Return (x, y) of the center of cell containing provided text 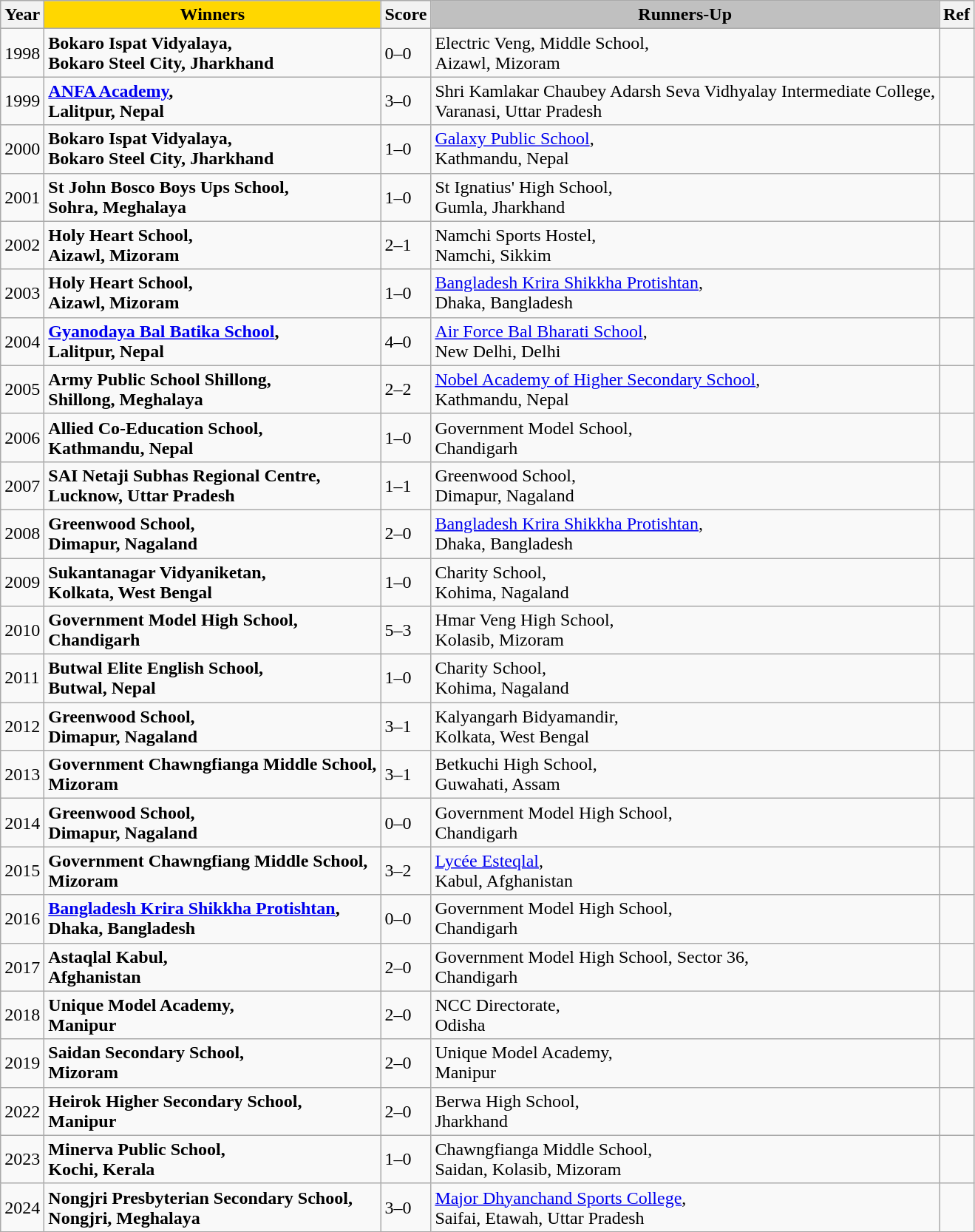
Allied Co-Education School,Kathmandu, Nepal (213, 438)
Major Dhyanchand Sports College,Saifai, Etawah, Uttar Pradesh (685, 1207)
Nobel Academy of Higher Secondary School,Kathmandu, Nepal (685, 389)
Year (22, 15)
2014 (22, 822)
2002 (22, 246)
Sukantanagar Vidyaniketan,Kolkata, West Bengal (213, 581)
Ref (957, 15)
Army Public School Shillong,Shillong, Meghalaya (213, 389)
2–1 (406, 246)
2019 (22, 1063)
Winners (213, 15)
SAI Netaji Subhas Regional Centre,Lucknow, Uttar Pradesh (213, 485)
Butwal Elite English School,Butwal, Nepal (213, 679)
Electric Veng, Middle School,Aizawl, Mizoram (685, 53)
Government Model School,Chandigarh (685, 438)
St John Bosco Boys Ups School,Sohra, Meghalaya (213, 197)
2005 (22, 389)
3–2 (406, 871)
1998 (22, 53)
Betkuchi High School,Guwahati, Assam (685, 775)
2023 (22, 1160)
2010 (22, 630)
Gyanodaya Bal Batika School,Lalitpur, Nepal (213, 342)
Kalyangarh Bidyamandir,Kolkata, West Bengal (685, 726)
Astaqlal Kabul,Afghanistan (213, 967)
2003 (22, 293)
2–2 (406, 389)
Galaxy Public School,Kathmandu, Nepal (685, 149)
Minerva Public School,Kochi, Kerala (213, 1160)
2000 (22, 149)
Runners-Up (685, 15)
4–0 (406, 342)
2011 (22, 679)
2001 (22, 197)
Hmar Veng High School,Kolasib, Mizoram (685, 630)
2008 (22, 534)
Score (406, 15)
St Ignatius' High School,Gumla, Jharkhand (685, 197)
2016 (22, 918)
Lycée Esteqlal,Kabul, Afghanistan (685, 871)
Shri Kamlakar Chaubey Adarsh Seva Vidhyalay Intermediate College,Varanasi, Uttar Pradesh (685, 101)
Nongjri Presbyterian Secondary School,Nongjri, Meghalaya (213, 1207)
2018 (22, 1015)
1999 (22, 101)
Berwa High School,Jharkhand (685, 1111)
1–1 (406, 485)
Government Chawngfianga Middle School,Mizoram (213, 775)
2004 (22, 342)
2006 (22, 438)
2007 (22, 485)
2024 (22, 1207)
Government Model High School, Sector 36,Chandigarh (685, 967)
NCC Directorate,Odisha (685, 1015)
Air Force Bal Bharati School,New Delhi, Delhi (685, 342)
2015 (22, 871)
ANFA Academy,Lalitpur, Nepal (213, 101)
Saidan Secondary School,Mizoram (213, 1063)
Chawngfianga Middle School,Saidan, Kolasib, Mizoram (685, 1160)
2009 (22, 581)
2017 (22, 967)
2012 (22, 726)
2022 (22, 1111)
Government Chawngfiang Middle School,Mizoram (213, 871)
Heirok Higher Secondary School,Manipur (213, 1111)
5–3 (406, 630)
Namchi Sports Hostel,Namchi, Sikkim (685, 246)
2013 (22, 775)
